For the text-containing cell, return its midpoint in [X, Y] coordinate format. 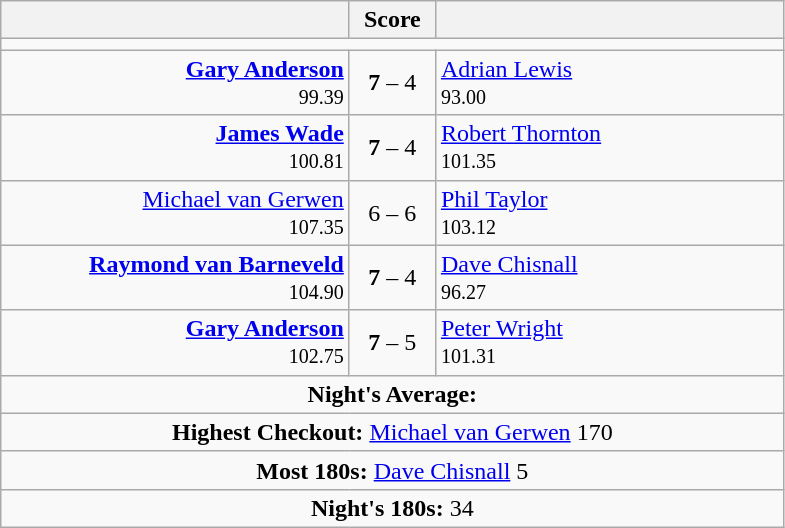
Gary Anderson 99.39 [176, 82]
Night's 180s: 34 [392, 508]
7 – 5 [392, 342]
Gary Anderson 102.75 [176, 342]
Phil Taylor 103.12 [610, 212]
Adrian Lewis 93.00 [610, 82]
Raymond van Barneveld 104.90 [176, 278]
Most 180s: Dave Chisnall 5 [392, 470]
James Wade 100.81 [176, 148]
Michael van Gerwen 107.35 [176, 212]
Night's Average: [392, 394]
Robert Thornton 101.35 [610, 148]
Highest Checkout: Michael van Gerwen 170 [392, 432]
Dave Chisnall 96.27 [610, 278]
Peter Wright 101.31 [610, 342]
Score [392, 20]
6 – 6 [392, 212]
